Find where the given text appears and provide that cell's center as [x, y] coordinate. 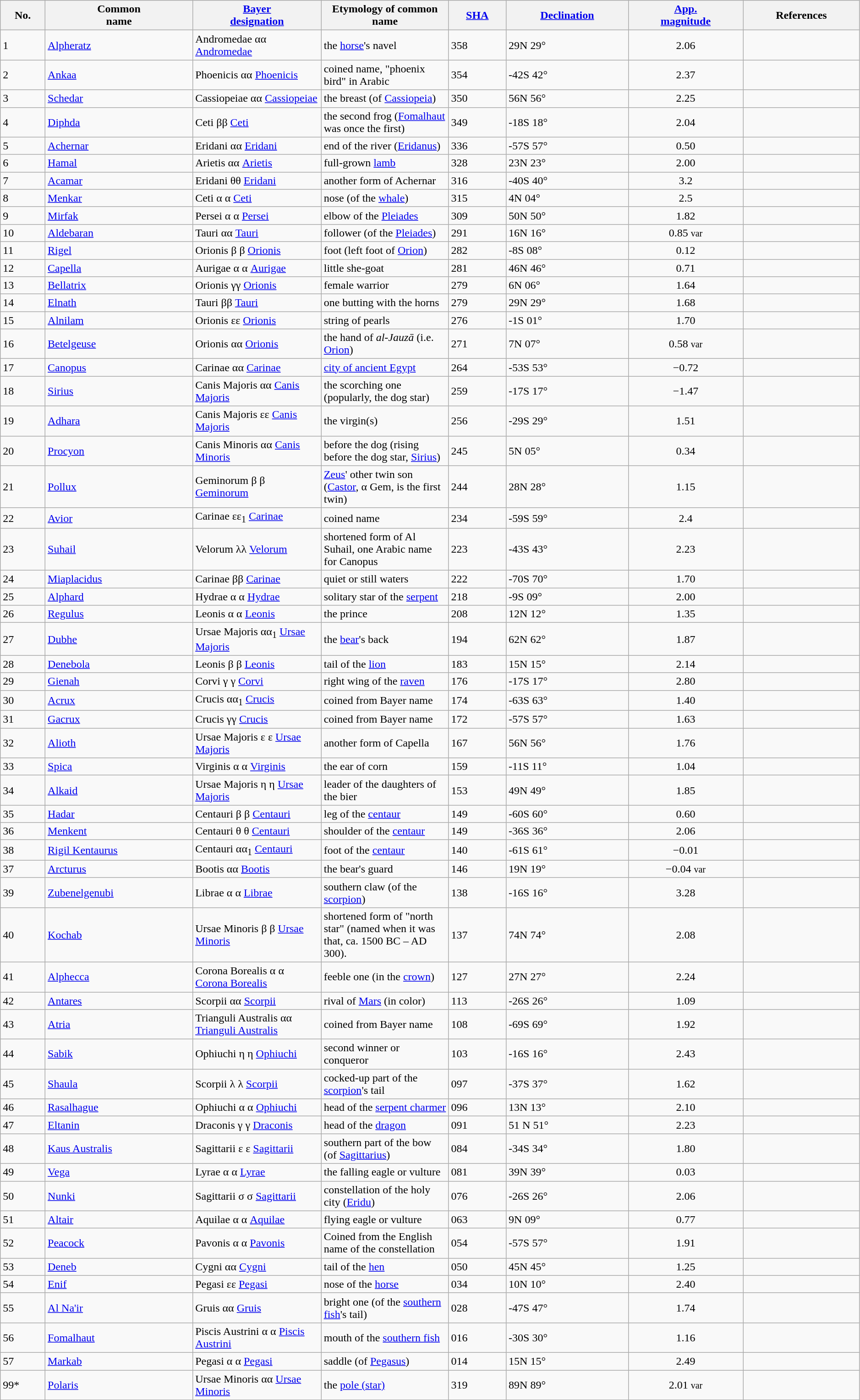
52 [23, 1243]
-69S 69° [567, 1025]
shoulder of the centaur [385, 831]
-18S 18° [567, 122]
Miaplacidus [119, 579]
southern claw (of the scorpion) [385, 893]
Arietis αα Arietis [257, 163]
Geminorum β β Geminorum [257, 487]
349 [477, 122]
Ursae Majoris η η Ursae Majoris [257, 790]
coined name [385, 518]
354 [477, 75]
another form of Capella [385, 743]
076 [477, 1196]
19 [23, 421]
3.2 [685, 181]
99* [23, 1385]
Draconis γ γ Draconis [257, 1125]
-42S 42° [567, 75]
Orionis εε Orionis [257, 320]
coined name, "phoenix bird" in Arabic [385, 75]
Gruis αα Gruis [257, 1308]
Alnilam [119, 320]
172 [477, 719]
Lyrae α α Lyrae [257, 1172]
Centauri β β Centauri [257, 814]
1.91 [685, 1243]
Trianguli Australis αα Trianguli Australis [257, 1025]
27 [23, 639]
rival of Mars (in color) [385, 1000]
Vega [119, 1172]
Orionis γγ Orionis [257, 285]
Centauri θ θ Centauri [257, 831]
Pegasi εε Pegasi [257, 1284]
28 [23, 664]
Bellatrix [119, 285]
11 [23, 250]
Alkaid [119, 790]
328 [477, 163]
2.4 [685, 518]
Declination [567, 16]
Pollux [119, 487]
44 [23, 1054]
063 [477, 1219]
Betelgeuse [119, 344]
head of the serpent charmer [385, 1108]
Orionis β β Orionis [257, 250]
Menkent [119, 831]
Peacock [119, 1243]
41 [23, 977]
Rigil Kentaurus [119, 850]
74N 74° [567, 935]
quiet or still waters [385, 579]
39N 39° [567, 1172]
159 [477, 767]
2.04 [685, 122]
4 [23, 122]
2.37 [685, 75]
Al Na'ir [119, 1308]
one butting with the horns [385, 303]
Diphda [119, 122]
167 [477, 743]
solitary star of the serpent [385, 597]
108 [477, 1025]
7 [23, 181]
nose (of the whale) [385, 198]
−0.04 var [685, 869]
Avior [119, 518]
-11S 11° [567, 767]
flying eagle or vulture [385, 1219]
Alphard [119, 597]
-34S 34° [567, 1148]
28N 28° [567, 487]
-1S 01° [567, 320]
2.14 [685, 664]
276 [477, 320]
-59S 59° [567, 518]
shortened form of Al Suhail, one Arabic name for Canopus [385, 549]
Sirius [119, 391]
Virginis α α Virginis [257, 767]
46N 46° [567, 268]
before the dog (rising before the dog star, Sirius) [385, 451]
SHA [477, 16]
bright one (of the southern fish's tail) [385, 1308]
little she-goat [385, 268]
138 [477, 893]
234 [477, 518]
17 [23, 368]
-61S 61° [567, 850]
282 [477, 250]
−0.01 [685, 850]
Gienah [119, 681]
Acrux [119, 700]
end of the river (Eridanus) [385, 146]
Sagittarii ε ε Sagittarii [257, 1148]
Kaus Australis [119, 1148]
1.68 [685, 303]
40 [23, 935]
174 [477, 700]
Velorum λλ Velorum [257, 549]
the falling eagle or vulture [385, 1172]
218 [477, 597]
56 [23, 1337]
Ursae Minoris αα Ursae Minoris [257, 1385]
the second frog (Fomalhaut was once the first) [385, 122]
Suhail [119, 549]
Achernar [119, 146]
Rigel [119, 250]
31 [23, 719]
12 [23, 268]
0.85 var [685, 233]
References [802, 16]
50 [23, 1196]
Ceti α α Ceti [257, 198]
right wing of the raven [385, 681]
10N 10° [567, 1284]
37 [23, 869]
1.76 [685, 743]
1.15 [685, 487]
3 [23, 99]
084 [477, 1148]
316 [477, 181]
23N 23° [567, 163]
the pole (star) [385, 1385]
southern part of the bow (of Sagittarius) [385, 1148]
Aquilae α α Aquilae [257, 1219]
0.77 [685, 1219]
57 [23, 1361]
46 [23, 1108]
49N 49° [567, 790]
48 [23, 1148]
176 [477, 681]
208 [477, 614]
55 [23, 1308]
50N 50° [567, 215]
Tauri ββ Tauri [257, 303]
-60S 60° [567, 814]
-70S 70° [567, 579]
leader of the daughters of the bier [385, 790]
309 [477, 215]
feeble one (in the crown) [385, 977]
-43S 43° [567, 549]
elbow of the Pleiades [385, 215]
Alpheratz [119, 45]
Denebola [119, 664]
−0.72 [685, 368]
Enif [119, 1284]
No. [23, 16]
1.62 [685, 1084]
081 [477, 1172]
head of the dragon [385, 1125]
091 [477, 1125]
Leonis β β Leonis [257, 664]
Centauri αα1 Centauri [257, 850]
1.82 [685, 215]
256 [477, 421]
7N 07° [567, 344]
Markab [119, 1361]
Spica [119, 767]
1.04 [685, 767]
39 [23, 893]
Scorpii αα Scorpii [257, 1000]
-8S 08° [567, 250]
1.85 [685, 790]
follower (of the Pleiades) [385, 233]
5N 05° [567, 451]
358 [477, 45]
the bear's back [385, 639]
cocked-up part of the scorpion's tail [385, 1084]
Kochab [119, 935]
2.40 [685, 1284]
016 [477, 1337]
Scorpii λ λ Scorpii [257, 1084]
Ceti ββ Ceti [257, 122]
Orionis αα Orionis [257, 344]
0.60 [685, 814]
Eltanin [119, 1125]
2.43 [685, 1054]
13N 13° [567, 1108]
Altair [119, 1219]
2.25 [685, 99]
the bear's guard [385, 869]
281 [477, 268]
028 [477, 1308]
25 [23, 597]
315 [477, 198]
Hydrae α α Hydrae [257, 597]
1.92 [685, 1025]
Piscis Austrini α α Piscis Austrini [257, 1337]
45 [23, 1084]
-47S 47° [567, 1308]
Canis Majoris αα Canis Majoris [257, 391]
Carinae ββ Carinae [257, 579]
137 [477, 935]
51 N 51° [567, 1125]
2 [23, 75]
2.24 [685, 977]
Elnath [119, 303]
89N 89° [567, 1385]
Alioth [119, 743]
second winner or conqueror [385, 1054]
245 [477, 451]
Aldebaran [119, 233]
24 [23, 579]
the breast (of Cassiopeia) [385, 99]
194 [477, 639]
127 [477, 977]
2.01 var [685, 1385]
constellation of the holy city (Eridu) [385, 1196]
Bootis αα Bootis [257, 869]
20 [23, 451]
27N 27° [567, 977]
0.03 [685, 1172]
−1.47 [685, 391]
Commonname [119, 16]
6 [23, 163]
0.50 [685, 146]
49 [23, 1172]
1.63 [685, 719]
43 [23, 1025]
319 [477, 1385]
16 [23, 344]
Fomalhaut [119, 1337]
another form of Achernar [385, 181]
12N 12° [567, 614]
-53S 53° [567, 368]
223 [477, 549]
Dubhe [119, 639]
33 [23, 767]
Ursae Majoris αα1 Ursae Majoris [257, 639]
Librae α α Librae [257, 893]
female warrior [385, 285]
Sabik [119, 1054]
-9S 09° [567, 597]
-40S 40° [567, 181]
097 [477, 1084]
Eridani αα Eridani [257, 146]
Deneb [119, 1267]
2.5 [685, 198]
foot of the centaur [385, 850]
Adhara [119, 421]
264 [477, 368]
15 [23, 320]
271 [477, 344]
1.35 [685, 614]
35 [23, 814]
014 [477, 1361]
Crucis αα1 Crucis [257, 700]
Coined from the English name of the constellation [385, 1243]
350 [477, 99]
Mirfak [119, 215]
Carinae αα Carinae [257, 368]
Shaula [119, 1084]
1.16 [685, 1337]
2.10 [685, 1108]
Carinae εε1 Carinae [257, 518]
Cassiopeiae αα Cassiopeiae [257, 99]
Nunki [119, 1196]
113 [477, 1000]
Crucis γγ Crucis [257, 719]
14 [23, 303]
Corona Borealis α α Corona Borealis [257, 977]
foot (left foot of Orion) [385, 250]
Andromedae αα Andromedae [257, 45]
Canopus [119, 368]
30 [23, 700]
Leonis α α Leonis [257, 614]
18 [23, 391]
0.34 [685, 451]
Sagittarii σ σ Sagittarii [257, 1196]
6N 06° [567, 285]
26 [23, 614]
54 [23, 1284]
mouth of the southern fish [385, 1337]
0.71 [685, 268]
5 [23, 146]
38 [23, 850]
34 [23, 790]
Persei α α Persei [257, 215]
Antares [119, 1000]
291 [477, 233]
146 [477, 869]
45N 45° [567, 1267]
10 [23, 233]
tail of the lion [385, 664]
140 [477, 850]
336 [477, 146]
Cygni αα Cygni [257, 1267]
1.09 [685, 1000]
nose of the horse [385, 1284]
153 [477, 790]
Bayerdesignation [257, 16]
Canis Majoris εε Canis Majoris [257, 421]
Aurigae α α Aurigae [257, 268]
Hamal [119, 163]
Ursae Minoris β β Ursae Minoris [257, 935]
2.49 [685, 1361]
1 [23, 45]
Zeus' other twin son (Castor, α Gem, is the first twin) [385, 487]
1.51 [685, 421]
1.40 [685, 700]
shortened form of "north star" (named when it was that, ca. 1500 BC – AD 300). [385, 935]
the prince [385, 614]
51 [23, 1219]
Acamar [119, 181]
8 [23, 198]
Ursae Majoris ε ε Ursae Majoris [257, 743]
Menkar [119, 198]
1.74 [685, 1308]
Eridani θθ Eridani [257, 181]
2.08 [685, 935]
Tauri αα Tauri [257, 233]
050 [477, 1267]
Ophiuchi α α Ophiuchi [257, 1108]
Canis Minoris αα Canis Minoris [257, 451]
Phoenicis αα Phoenicis [257, 75]
full-grown lamb [385, 163]
29 [23, 681]
Rasalhague [119, 1108]
city of ancient Egypt [385, 368]
Zubenelgenubi [119, 893]
53 [23, 1267]
19N 19° [567, 869]
183 [477, 664]
9 [23, 215]
22 [23, 518]
42 [23, 1000]
1.80 [685, 1148]
-30S 30° [567, 1337]
2.80 [685, 681]
saddle (of Pegasus) [385, 1361]
096 [477, 1108]
-36S 36° [567, 831]
Arcturus [119, 869]
32 [23, 743]
1.64 [685, 285]
-63S 63° [567, 700]
Schedar [119, 99]
103 [477, 1054]
-29S 29° [567, 421]
Atria [119, 1025]
Hadar [119, 814]
Pavonis α α Pavonis [257, 1243]
Polaris [119, 1385]
1.25 [685, 1267]
Regulus [119, 614]
leg of the centaur [385, 814]
the ear of corn [385, 767]
47 [23, 1125]
-37S 37° [567, 1084]
Capella [119, 268]
the scorching one (popularly, the dog star) [385, 391]
0.12 [685, 250]
054 [477, 1243]
23 [23, 549]
13 [23, 285]
Ophiuchi η η Ophiuchi [257, 1054]
the hand of al-Jauzā (i.e. Orion) [385, 344]
Pegasi α α Pegasi [257, 1361]
62N 62° [567, 639]
259 [477, 391]
1.87 [685, 639]
tail of the hen [385, 1267]
16N 16° [567, 233]
Etymology of common name [385, 16]
36 [23, 831]
the horse's navel [385, 45]
21 [23, 487]
0.58 var [685, 344]
3.28 [685, 893]
Corvi γ γ Corvi [257, 681]
244 [477, 487]
034 [477, 1284]
Alphecca [119, 977]
string of pearls [385, 320]
the virgin(s) [385, 421]
Procyon [119, 451]
4N 04° [567, 198]
Gacrux [119, 719]
App.magnitude [685, 16]
9N 09° [567, 1219]
222 [477, 579]
Ankaa [119, 75]
